Return (x, y) of the center of cell containing provided text 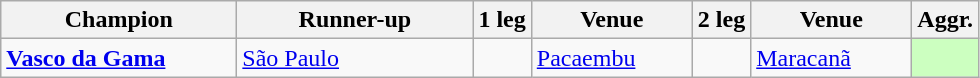
2 leg (721, 20)
Pacaembu (612, 58)
Maracanã (832, 58)
Champion (119, 20)
Aggr. (946, 20)
Runner-up (355, 20)
1 leg (502, 20)
Vasco da Gama (119, 58)
São Paulo (355, 58)
